Detect which cell encompasses the target text, then output its (x, y) center coordinate. 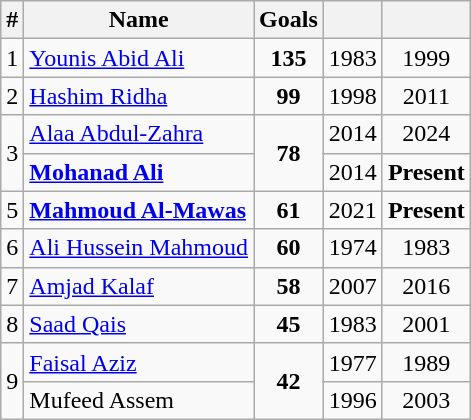
2003 (426, 400)
1 (12, 58)
Faisal Aziz (139, 362)
1989 (426, 362)
2024 (426, 134)
Mufeed Assem (139, 400)
1996 (352, 400)
2001 (426, 324)
5 (12, 210)
Younis Abid Ali (139, 58)
Alaa Abdul-Zahra (139, 134)
Hashim Ridha (139, 96)
Goals (289, 20)
1977 (352, 362)
Name (139, 20)
8 (12, 324)
2007 (352, 286)
9 (12, 381)
Mohanad Ali (139, 172)
61 (289, 210)
2016 (426, 286)
Amjad Kalaf (139, 286)
58 (289, 286)
2011 (426, 96)
6 (12, 248)
78 (289, 153)
2021 (352, 210)
60 (289, 248)
99 (289, 96)
135 (289, 58)
1974 (352, 248)
2 (12, 96)
45 (289, 324)
3 (12, 153)
1999 (426, 58)
Saad Qais (139, 324)
7 (12, 286)
# (12, 20)
42 (289, 381)
Ali Hussein Mahmoud (139, 248)
Mahmoud Al-Mawas (139, 210)
1998 (352, 96)
